Search for the cell housing the specified text and yield its (X, Y) center coordinate. 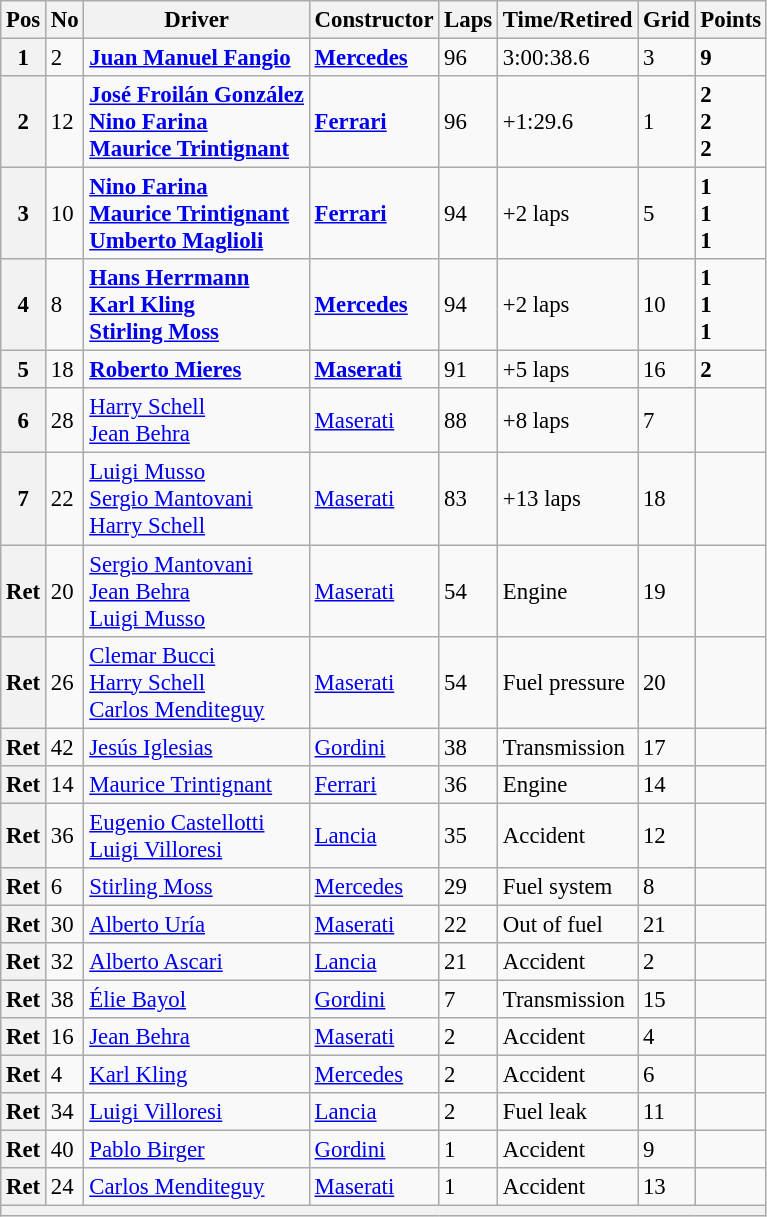
35 (468, 836)
Maurice Trintignant (196, 784)
Pos (24, 20)
40 (65, 1150)
88 (468, 420)
Alberto Uría (196, 924)
+5 laps (568, 370)
34 (65, 1112)
No (65, 20)
91 (468, 370)
Jean Behra (196, 1037)
42 (65, 747)
11 (666, 1112)
Nino Farina Maurice Trintignant Umberto Maglioli (196, 214)
24 (65, 1187)
28 (65, 420)
17 (666, 747)
Hans Herrmann Karl Kling Stirling Moss (196, 305)
111 (730, 305)
19 (666, 591)
Out of fuel (568, 924)
Juan Manuel Fangio (196, 58)
Time/Retired (568, 20)
15 (666, 999)
Sergio Mantovani Jean Behra Luigi Musso (196, 591)
3:00:38.6 (568, 58)
Points (730, 20)
Fuel leak (568, 1112)
Pablo Birger (196, 1150)
Fuel system (568, 887)
Karl Kling (196, 1075)
1 1 1 (730, 214)
29 (468, 887)
Eugenio Castellotti Luigi Villoresi (196, 836)
Grid (666, 20)
Laps (468, 20)
Carlos Menditeguy (196, 1187)
Clemar Bucci Harry Schell Carlos Menditeguy (196, 682)
Luigi Musso Sergio Mantovani Harry Schell (196, 499)
+13 laps (568, 499)
222 (730, 122)
Fuel pressure (568, 682)
José Froilán González Nino Farina Maurice Trintignant (196, 122)
Luigi Villoresi (196, 1112)
Harry Schell Jean Behra (196, 420)
30 (65, 924)
83 (468, 499)
26 (65, 682)
Stirling Moss (196, 887)
Élie Bayol (196, 999)
32 (65, 962)
Jesús Iglesias (196, 747)
13 (666, 1187)
Driver (196, 20)
+1:29.6 (568, 122)
Roberto Mieres (196, 370)
+8 laps (568, 420)
Constructor (374, 20)
Alberto Ascari (196, 962)
